Determine the (x, y) coordinate at the center of the cell enclosing the given text.  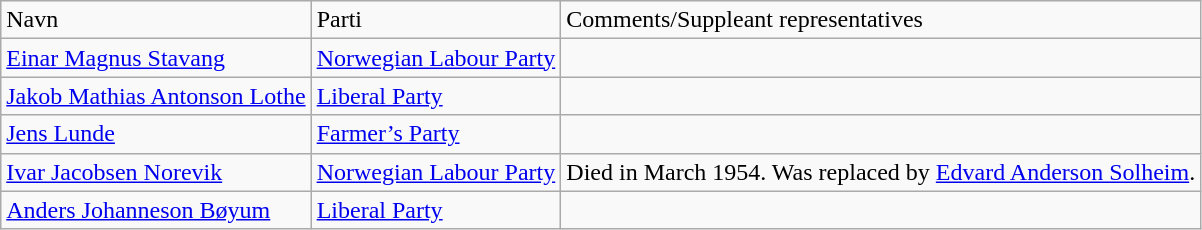
Parti (436, 20)
Jens Lunde (156, 134)
Einar Magnus Stavang (156, 58)
Navn (156, 20)
Comments/Suppleant representatives (881, 20)
Farmer’s Party (436, 134)
Anders Johanneson Bøyum (156, 210)
Jakob Mathias Antonson Lothe (156, 96)
Ivar Jacobsen Norevik (156, 172)
Died in March 1954. Was replaced by Edvard Anderson Solheim. (881, 172)
